Identify which cell holds the provided text, then report its (X, Y) central coordinate. 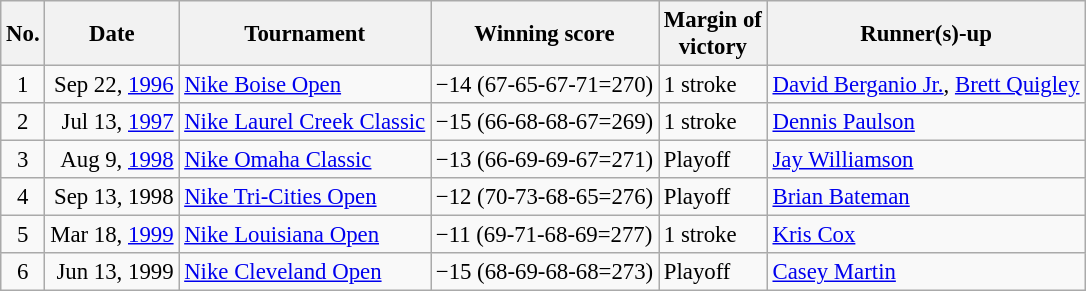
Jul 13, 1997 (112, 122)
Kris Cox (926, 235)
Nike Laurel Creek Classic (305, 122)
−15 (66-68-68-67=269) (544, 122)
Winning score (544, 34)
−14 (67-65-67-71=270) (544, 85)
No. (23, 34)
Date (112, 34)
1 (23, 85)
2 (23, 122)
Nike Louisiana Open (305, 235)
Nike Boise Open (305, 85)
Brian Bateman (926, 197)
5 (23, 235)
Sep 22, 1996 (112, 85)
Nike Tri-Cities Open (305, 197)
Jay Williamson (926, 160)
4 (23, 197)
Margin ofvictory (712, 34)
Runner(s)-up (926, 34)
Mar 18, 1999 (112, 235)
Tournament (305, 34)
Dennis Paulson (926, 122)
Sep 13, 1998 (112, 197)
3 (23, 160)
−11 (69-71-68-69=277) (544, 235)
Aug 9, 1998 (112, 160)
−12 (70-73-68-65=276) (544, 197)
Nike Omaha Classic (305, 160)
David Berganio Jr., Brett Quigley (926, 85)
−13 (66-69-69-67=271) (544, 160)
